Identify which cell holds the provided text, then report its [X, Y] central coordinate. 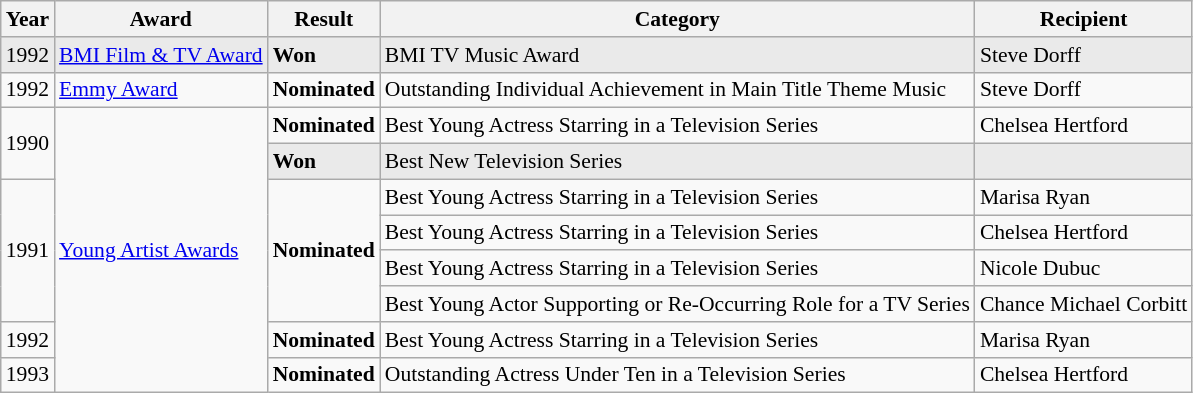
Category [678, 19]
Award [161, 19]
1991 [28, 250]
BMI TV Music Award [678, 55]
Best Young Actor Supporting or Re-Occurring Role for a TV Series [678, 304]
Recipient [1084, 19]
1990 [28, 144]
Nicole Dubuc [1084, 269]
Outstanding Individual Achievement in Main Title Theme Music [678, 90]
BMI Film & TV Award [161, 55]
1993 [28, 375]
Best New Television Series [678, 162]
Year [28, 19]
Result [324, 19]
Chance Michael Corbitt [1084, 304]
Young Artist Awards [161, 250]
Outstanding Actress Under Ten in a Television Series [678, 375]
Emmy Award [161, 90]
